Scan for the cell matching the given text and deliver its (X, Y) coordinate at center. 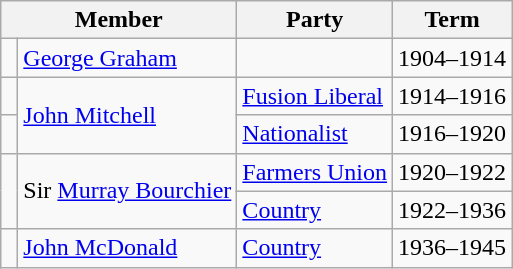
Term (452, 20)
1914–1916 (452, 96)
Nationalist (315, 134)
Farmers Union (315, 172)
John Mitchell (128, 115)
1916–1920 (452, 134)
Fusion Liberal (315, 96)
1920–1922 (452, 172)
1936–1945 (452, 248)
George Graham (128, 58)
Party (315, 20)
Member (119, 20)
Sir Murray Bourchier (128, 191)
1904–1914 (452, 58)
John McDonald (128, 248)
1922–1936 (452, 210)
